Return the [x, y] coordinate for the center point of the cell that contains the specified text.  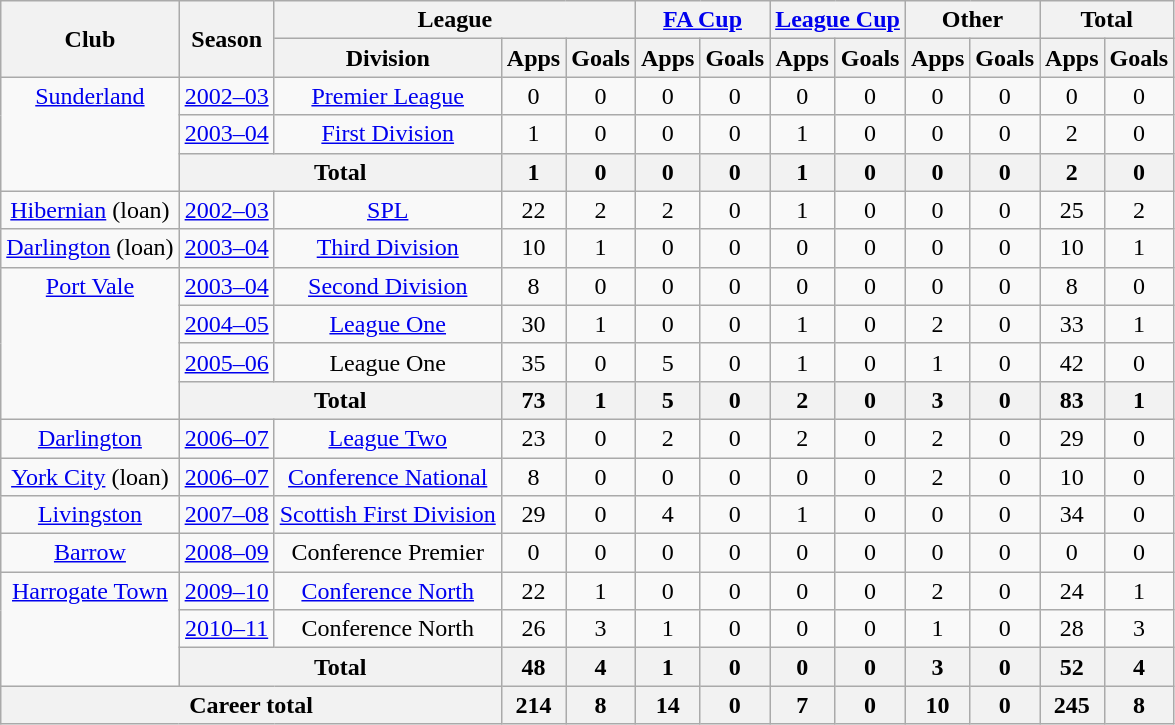
Other [972, 20]
Season [226, 39]
52 [1072, 667]
83 [1072, 400]
Hibernian (loan) [90, 210]
25 [1072, 210]
League [454, 20]
28 [1072, 629]
Harrogate Town [90, 629]
SPL [388, 210]
23 [533, 438]
34 [1072, 515]
Conference Premier [388, 553]
30 [533, 324]
2008–09 [226, 553]
33 [1072, 324]
Conference National [388, 477]
Career total [252, 705]
Second Division [388, 286]
Division [388, 58]
Sunderland [90, 134]
26 [533, 629]
First Division [388, 134]
Premier League [388, 96]
York City (loan) [90, 477]
42 [1072, 362]
League Two [388, 438]
2005–06 [226, 362]
73 [533, 400]
2007–08 [226, 515]
48 [533, 667]
35 [533, 362]
Third Division [388, 248]
Darlington [90, 438]
Scottish First Division [388, 515]
Port Vale [90, 343]
2009–10 [226, 591]
FA Cup [702, 20]
Barrow [90, 553]
214 [533, 705]
7 [802, 705]
Club [90, 39]
14 [667, 705]
Livingston [90, 515]
245 [1072, 705]
24 [1072, 591]
League Cup [838, 20]
Darlington (loan) [90, 248]
2010–11 [226, 629]
2004–05 [226, 324]
